Find where the given text appears and provide that cell's center as (x, y) coordinate. 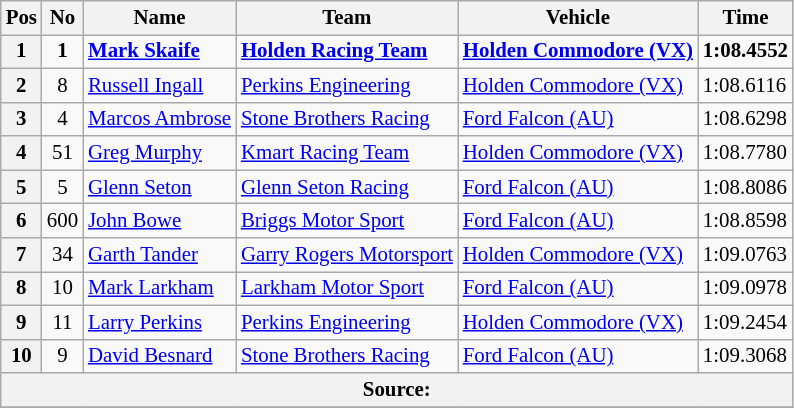
1:08.8086 (746, 187)
Glenn Seton (160, 187)
1:08.4552 (746, 51)
Greg Murphy (160, 153)
Larkham Motor Sport (347, 288)
David Besnard (160, 356)
6 (22, 221)
Pos (22, 18)
1:09.0978 (746, 288)
No (62, 18)
1:09.2454 (746, 322)
600 (62, 221)
Marcos Ambrose (160, 119)
Vehicle (578, 18)
2 (22, 85)
Larry Perkins (160, 322)
Kmart Racing Team (347, 153)
3 (22, 119)
1:08.8598 (746, 221)
Name (160, 18)
11 (62, 322)
Mark Skaife (160, 51)
John Bowe (160, 221)
Team (347, 18)
1:08.6116 (746, 85)
Glenn Seton Racing (347, 187)
Russell Ingall (160, 85)
1:08.6298 (746, 119)
Time (746, 18)
Briggs Motor Sport (347, 221)
1:09.0763 (746, 255)
Mark Larkham (160, 288)
1:08.7780 (746, 153)
Garth Tander (160, 255)
7 (22, 255)
Garry Rogers Motorsport (347, 255)
Holden Racing Team (347, 51)
1:09.3068 (746, 356)
51 (62, 153)
34 (62, 255)
Source: (397, 390)
